Scan for the cell matching the given text and deliver its [X, Y] coordinate at center. 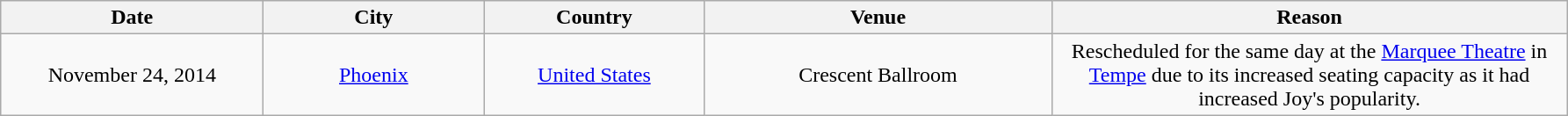
Rescheduled for the same day at the Marquee Theatre in Tempe due to its increased seating capacity as it had increased Joy's popularity. [1309, 75]
Crescent Ballroom [878, 75]
Phoenix [374, 75]
Venue [878, 18]
Reason [1309, 18]
City [374, 18]
Date [132, 18]
United States [594, 75]
Country [594, 18]
November 24, 2014 [132, 75]
